Extract the [X, Y] coordinate from the center of the cell holding the provided text.  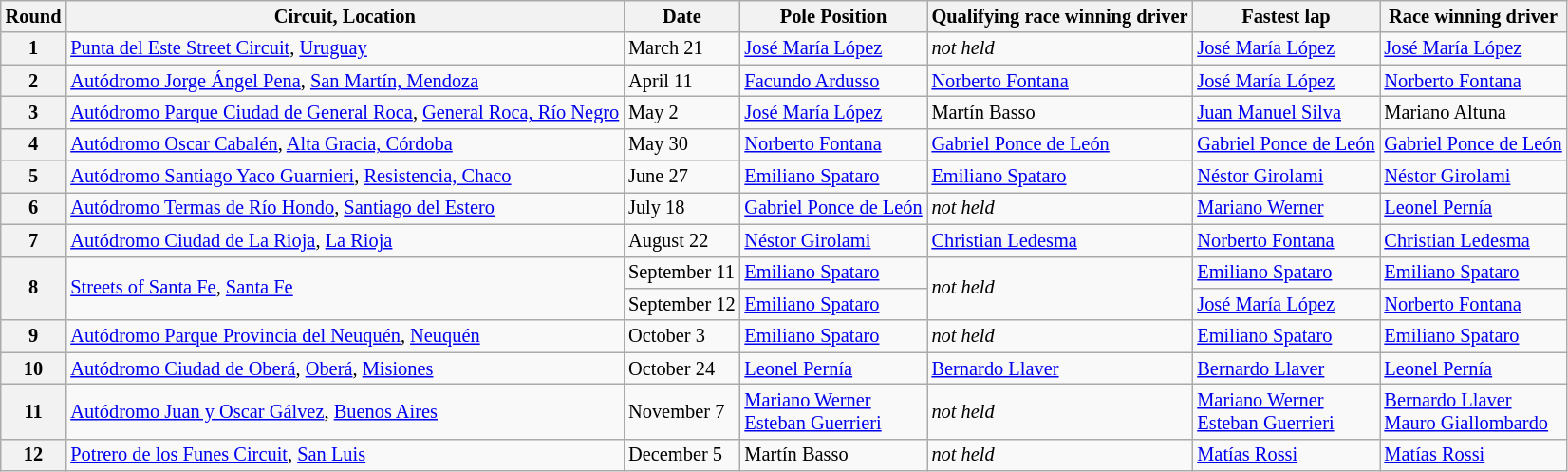
Circuit, Location [345, 16]
November 7 [681, 411]
October 3 [681, 336]
Race winning driver [1473, 16]
1 [34, 48]
3 [34, 112]
Streets of Santa Fe, Santa Fe [345, 289]
March 21 [681, 48]
11 [34, 411]
Juan Manuel Silva [1285, 112]
Autódromo Parque Ciudad de General Roca, General Roca, Río Negro [345, 112]
June 27 [681, 177]
August 22 [681, 240]
Round [34, 16]
Potrero de los Funes Circuit, San Luis [345, 455]
5 [34, 177]
July 18 [681, 208]
Qualifying race winning driver [1060, 16]
Facundo Ardusso [833, 81]
Mariano Altuna [1473, 112]
2 [34, 81]
April 11 [681, 81]
Bernardo Llaver Mauro Giallombardo [1473, 411]
6 [34, 208]
Autódromo Ciudad de La Rioja, La Rioja [345, 240]
4 [34, 144]
Autódromo Termas de Río Hondo, Santiago del Estero [345, 208]
Date [681, 16]
Pole Position [833, 16]
8 [34, 289]
Autódromo Parque Provincia del Neuquén, Neuquén [345, 336]
Punta del Este Street Circuit, Uruguay [345, 48]
Fastest lap [1285, 16]
Autódromo Ciudad de Oberá, Oberá, Misiones [345, 368]
Mariano Werner [1285, 208]
December 5 [681, 455]
10 [34, 368]
Autódromo Jorge Ángel Pena, San Martín, Mendoza [345, 81]
9 [34, 336]
Autódromo Santiago Yaco Guarnieri, Resistencia, Chaco [345, 177]
September 12 [681, 304]
October 24 [681, 368]
7 [34, 240]
May 30 [681, 144]
May 2 [681, 112]
September 11 [681, 273]
12 [34, 455]
Autódromo Oscar Cabalén, Alta Gracia, Córdoba [345, 144]
Autódromo Juan y Oscar Gálvez, Buenos Aires [345, 411]
